Search for the cell housing the specified text and yield its (x, y) center coordinate. 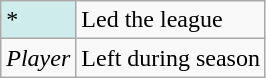
* (38, 20)
Led the league (171, 20)
Left during season (171, 58)
Player (38, 58)
